Pinpoint the cell where the given text exists, returning its [X, Y] midpoint coordinate. 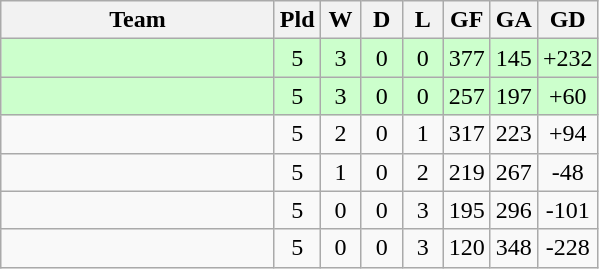
Team [138, 20]
W [340, 20]
GF [466, 20]
377 [466, 58]
+60 [568, 96]
197 [514, 96]
257 [466, 96]
D [382, 20]
GD [568, 20]
GA [514, 20]
-101 [568, 210]
223 [514, 134]
Pld [297, 20]
-48 [568, 172]
L [422, 20]
120 [466, 248]
145 [514, 58]
317 [466, 134]
-228 [568, 248]
348 [514, 248]
219 [466, 172]
195 [466, 210]
267 [514, 172]
296 [514, 210]
+94 [568, 134]
+232 [568, 58]
